Extract the [x, y] coordinate from the center of the cell holding the provided text.  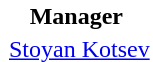
Manager [76, 16]
